Pinpoint the cell where the given text exists, returning its [X, Y] midpoint coordinate. 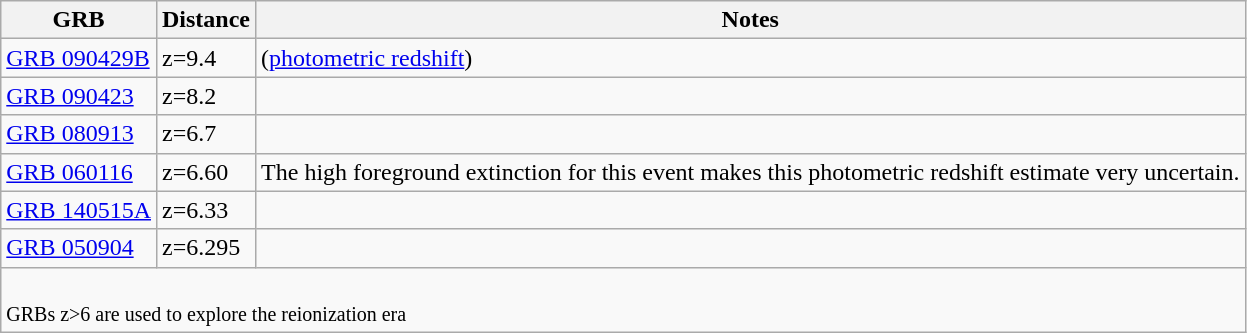
GRB 060116 [79, 172]
z=8.2 [206, 96]
(photometric redshift) [750, 58]
Distance [206, 20]
GRB 140515A [79, 210]
The high foreground extinction for this event makes this photometric redshift estimate very uncertain. [750, 172]
GRB 050904 [79, 248]
GRB 090429B [79, 58]
GRB 090423 [79, 96]
z=9.4 [206, 58]
GRB 080913 [79, 134]
Notes [750, 20]
GRB [79, 20]
z=6.295 [206, 248]
z=6.7 [206, 134]
GRBs z>6 are used to explore the reionization era [623, 300]
z=6.60 [206, 172]
z=6.33 [206, 210]
